Extract the (X, Y) coordinate from the center of the cell holding the provided text.  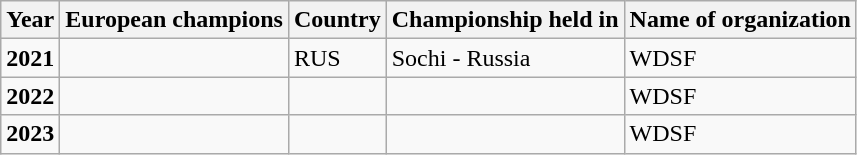
2022 (30, 96)
2023 (30, 134)
2021 (30, 58)
Championship held in (505, 20)
Sochi - Russia (505, 58)
Country (337, 20)
Year (30, 20)
European champions (174, 20)
RUS (337, 58)
Name of organization (740, 20)
